From the cell containing the given text, extract its center point as [x, y] coordinate. 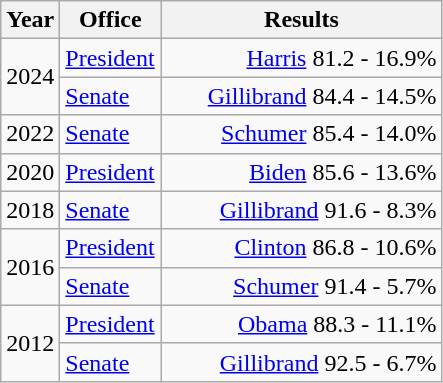
Obama 88.3 - 11.1% [302, 324]
2020 [30, 172]
Results [302, 20]
Gillibrand 84.4 - 14.5% [302, 96]
Gillibrand 92.5 - 6.7% [302, 362]
2018 [30, 210]
2024 [30, 77]
Year [30, 20]
Clinton 86.8 - 10.6% [302, 248]
Office [110, 20]
Schumer 85.4 - 14.0% [302, 134]
Biden 85.6 - 13.6% [302, 172]
Harris 81.2 - 16.9% [302, 58]
2012 [30, 343]
2022 [30, 134]
2016 [30, 267]
Schumer 91.4 - 5.7% [302, 286]
Gillibrand 91.6 - 8.3% [302, 210]
